Identify which cell holds the provided text, then report its (x, y) central coordinate. 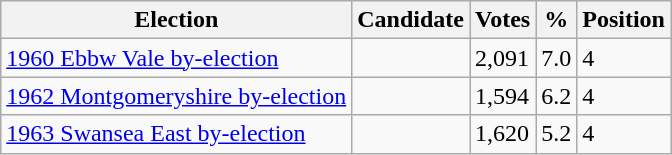
Election (176, 20)
1960 Ebbw Vale by-election (176, 58)
5.2 (556, 134)
6.2 (556, 96)
1962 Montgomeryshire by-election (176, 96)
1,620 (503, 134)
7.0 (556, 58)
2,091 (503, 58)
% (556, 20)
1963 Swansea East by-election (176, 134)
Position (624, 20)
Candidate (411, 20)
1,594 (503, 96)
Votes (503, 20)
